Capture the cell that displays the provided text and extract its [x, y] central coordinate. 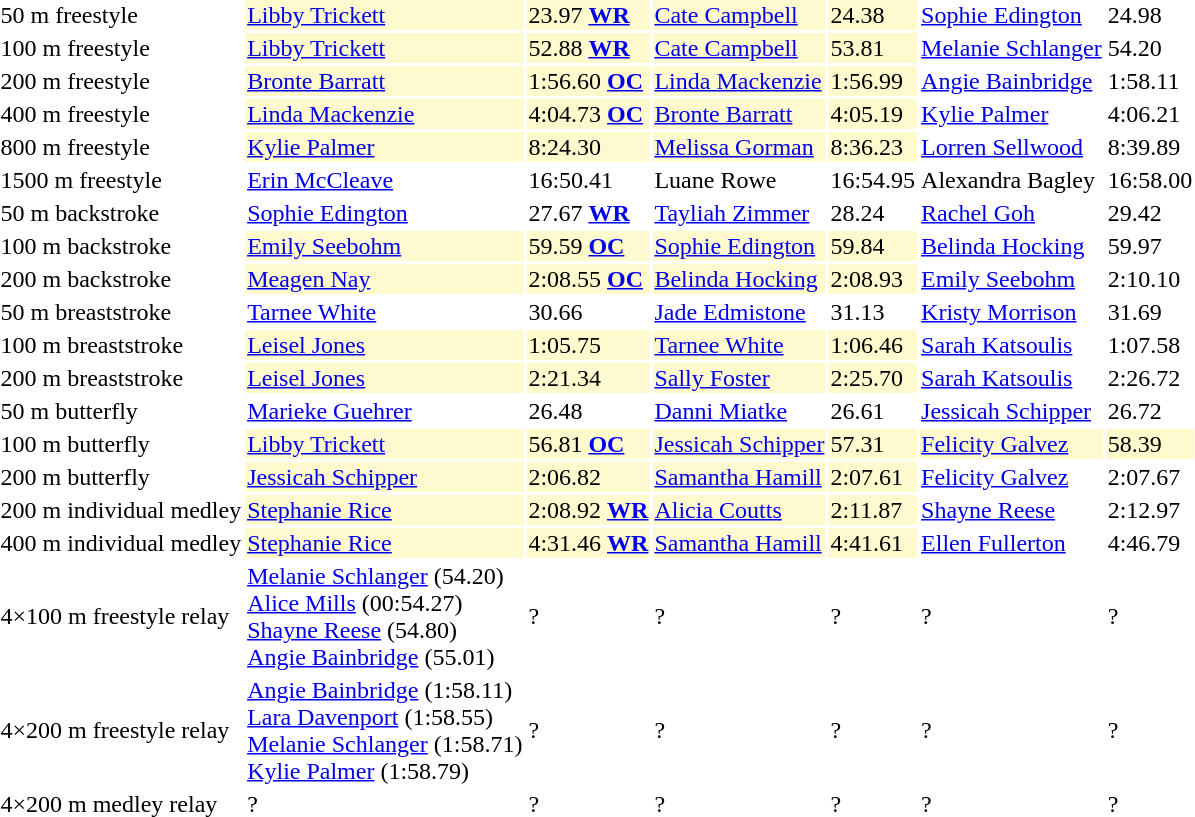
58.39 [1150, 444]
2:11.87 [873, 510]
52.88 WR [588, 48]
59.84 [873, 246]
16:58.00 [1150, 180]
54.20 [1150, 48]
Sally Foster [740, 378]
59.59 OC [588, 246]
Melanie Schlanger (54.20)Alice Mills (00:54.27)Shayne Reese (54.80)Angie Bainbridge (55.01) [385, 616]
Marieke Guehrer [385, 411]
26.48 [588, 411]
Luane Rowe [740, 180]
16:54.95 [873, 180]
4:05.19 [873, 114]
Melanie Schlanger [1012, 48]
29.42 [1150, 213]
16:50.41 [588, 180]
1:58.11 [1150, 81]
2:12.97 [1150, 510]
4:04.73 OC [588, 114]
26.61 [873, 411]
1:56.99 [873, 81]
2:08.93 [873, 279]
2:10.10 [1150, 279]
1:07.58 [1150, 345]
Angie Bainbridge [1012, 81]
8:24.30 [588, 147]
Kristy Morrison [1012, 312]
31.69 [1150, 312]
23.97 WR [588, 15]
Ellen Fullerton [1012, 543]
4:06.21 [1150, 114]
Lorren Sellwood [1012, 147]
4:41.61 [873, 543]
26.72 [1150, 411]
2:26.72 [1150, 378]
Tayliah Zimmer [740, 213]
2:25.70 [873, 378]
30.66 [588, 312]
2:08.55 OC [588, 279]
2:08.92 WR [588, 510]
53.81 [873, 48]
Erin McCleave [385, 180]
2:07.61 [873, 477]
Meagen Nay [385, 279]
59.97 [1150, 246]
Alicia Coutts [740, 510]
2:21.34 [588, 378]
4:46.79 [1150, 543]
Shayne Reese [1012, 510]
31.13 [873, 312]
2:07.67 [1150, 477]
8:36.23 [873, 147]
1:05.75 [588, 345]
56.81 OC [588, 444]
24.98 [1150, 15]
1:06.46 [873, 345]
2:06.82 [588, 477]
4:31.46 WR [588, 543]
28.24 [873, 213]
27.67 WR [588, 213]
Jade Edmistone [740, 312]
Rachel Goh [1012, 213]
57.31 [873, 444]
Danni Miatke [740, 411]
8:39.89 [1150, 147]
1:56.60 OC [588, 81]
Alexandra Bagley [1012, 180]
Melissa Gorman [740, 147]
24.38 [873, 15]
Angie Bainbridge (1:58.11)Lara Davenport (1:58.55)Melanie Schlanger (1:58.71)Kylie Palmer (1:58.79) [385, 730]
